Output the (X, Y) coordinate of the center of the cell containing the given text.  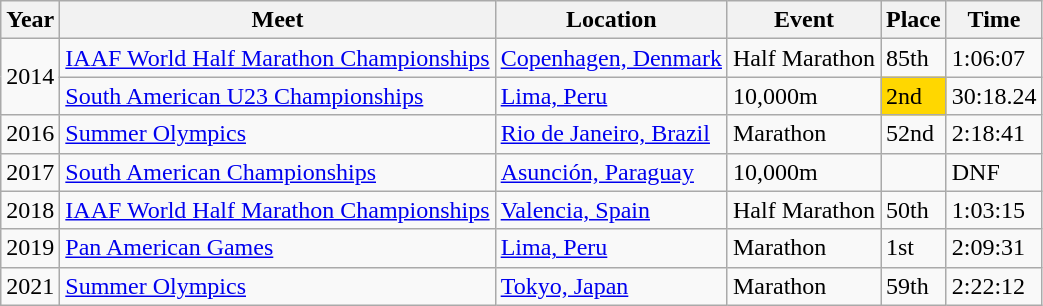
2nd (913, 96)
Asunción, Paraguay (611, 172)
50th (913, 210)
2017 (30, 172)
59th (913, 286)
Copenhagen, Denmark (611, 58)
2014 (30, 77)
2:18:41 (994, 134)
DNF (994, 172)
1:03:15 (994, 210)
1:06:07 (994, 58)
South American Championships (278, 172)
Location (611, 20)
Time (994, 20)
Valencia, Spain (611, 210)
Tokyo, Japan (611, 286)
Rio de Janeiro, Brazil (611, 134)
South American U23 Championships (278, 96)
30:18.24 (994, 96)
Year (30, 20)
Meet (278, 20)
2018 (30, 210)
85th (913, 58)
2:09:31 (994, 248)
Place (913, 20)
2019 (30, 248)
1st (913, 248)
52nd (913, 134)
2016 (30, 134)
Pan American Games (278, 248)
2021 (30, 286)
2:22:12 (994, 286)
Event (804, 20)
